Provide the [X, Y] coordinate of the cell's center where the given text is located.  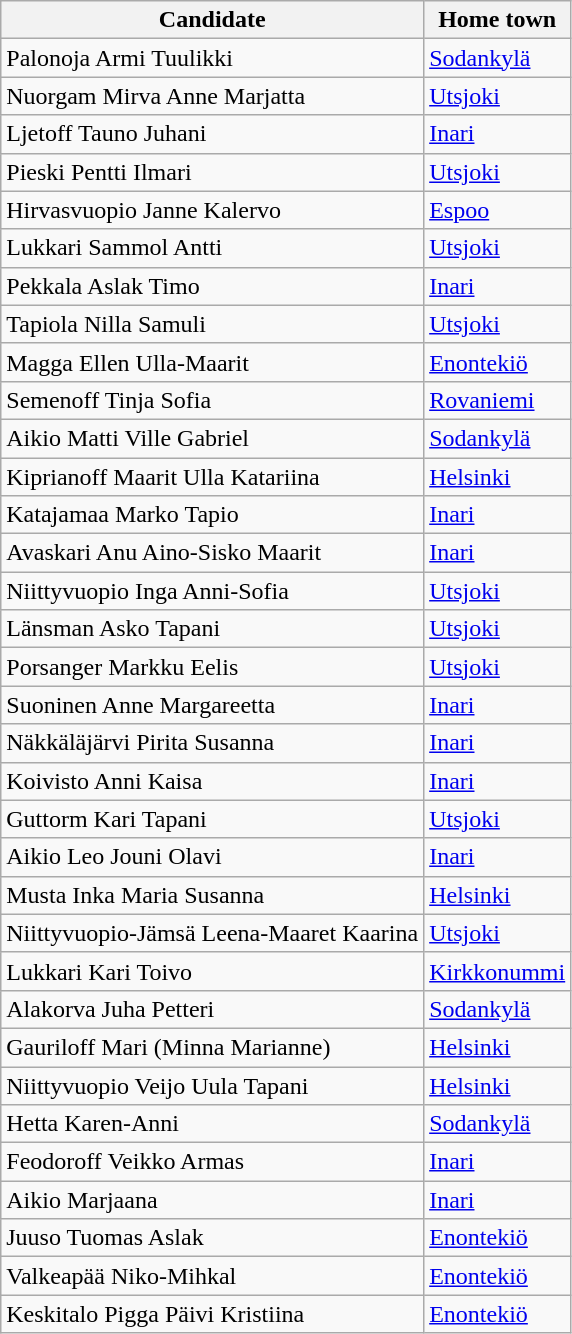
Näkkäläjärvi Pirita Susanna [212, 743]
Aikio Leo Jouni Olavi [212, 857]
Avaskari Anu Aino-Sisko Maarit [212, 553]
Suoninen Anne Margareetta [212, 705]
Lukkari Kari Toivo [212, 971]
Pieski Pentti Ilmari [212, 172]
Pekkala Aslak Timo [212, 286]
Alakorva Juha Petteri [212, 1009]
Valkeapää Niko-Mihkal [212, 1276]
Gauriloff Mari (Minna Marianne) [212, 1047]
Guttorm Kari Tapani [212, 819]
Magga Ellen Ulla-Maarit [212, 362]
Länsman Asko Tapani [212, 629]
Espoo [498, 210]
Rovaniemi [498, 400]
Home town [498, 20]
Hetta Karen-Anni [212, 1124]
Katajamaa Marko Tapio [212, 515]
Feodoroff Veikko Armas [212, 1162]
Porsanger Markku Eelis [212, 667]
Kiprianoff Maarit Ulla Katariina [212, 477]
Aikio Matti Ville Gabriel [212, 438]
Nuorgam Mirva Anne Marjatta [212, 96]
Juuso Tuomas Aslak [212, 1238]
Candidate [212, 20]
Koivisto Anni Kaisa [212, 781]
Niittyvuopio Inga Anni-Sofia [212, 591]
Palonoja Armi Tuulikki [212, 58]
Aikio Marjaana [212, 1200]
Hirvasvuopio Janne Kalervo [212, 210]
Keskitalo Pigga Päivi Kristiina [212, 1314]
Niittyvuopio-Jämsä Leena-Maaret Kaarina [212, 933]
Ljetoff Tauno Juhani [212, 134]
Tapiola Nilla Samuli [212, 324]
Niittyvuopio Veijo Uula Tapani [212, 1085]
Lukkari Sammol Antti [212, 248]
Semenoff Tinja Sofia [212, 400]
Musta Inka Maria Susanna [212, 895]
Kirkkonummi [498, 971]
